Scan for the cell matching the given text and deliver its [x, y] coordinate at center. 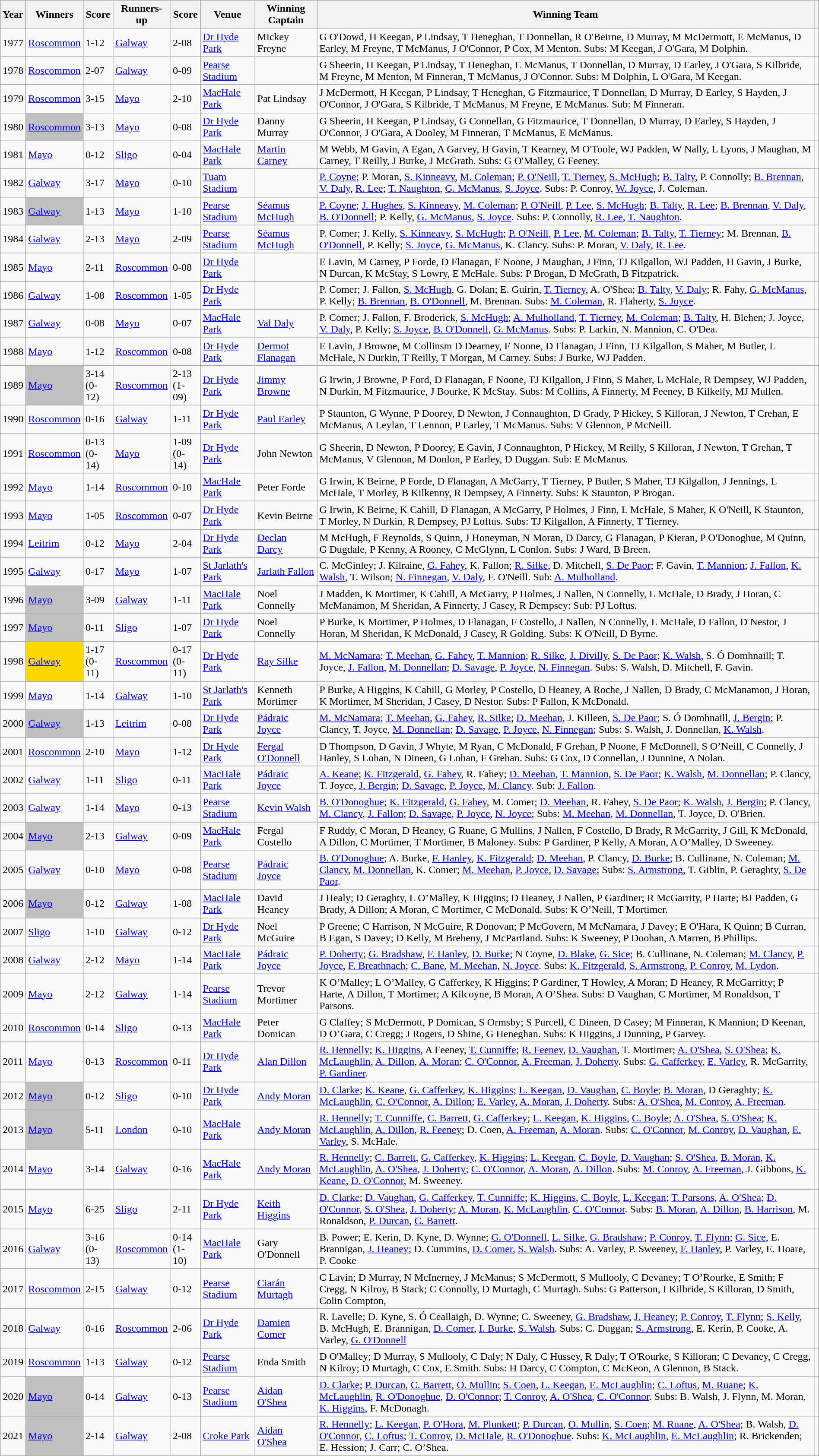
3-14(0-12) [98, 386]
3-14 [98, 1169]
2020 [13, 1396]
3-13 [98, 127]
2000 [13, 724]
1992 [13, 487]
2013 [13, 1130]
1996 [13, 599]
2003 [13, 807]
2016 [13, 1249]
2-06 [185, 1328]
2007 [13, 932]
0-17(0-11) [185, 662]
2021 [13, 1436]
2008 [13, 960]
5-11 [98, 1130]
1991 [13, 453]
3-17 [98, 183]
0-04 [185, 155]
Croke Park [228, 1436]
1999 [13, 695]
6-25 [98, 1209]
Ciarán Murtagh [286, 1288]
Enda Smith [286, 1362]
1994 [13, 543]
2-09 [185, 239]
1995 [13, 572]
Fergal O'Donnell [286, 751]
London [142, 1130]
2011 [13, 1062]
Pat Lindsay [286, 98]
1-09(0-14) [185, 453]
2009 [13, 994]
Paul Earley [286, 420]
3-09 [98, 599]
2015 [13, 1209]
1990 [13, 420]
1989 [13, 386]
Kevin Walsh [286, 807]
0-13(0-14) [98, 453]
Fergal Costello [286, 836]
1980 [13, 127]
Mickey Freyne [286, 42]
Year [13, 15]
0-14(1-10) [185, 1249]
1998 [13, 662]
2-15 [98, 1288]
1986 [13, 295]
John Newton [286, 453]
Noel McGuire [286, 932]
2014 [13, 1169]
Keith Higgins [286, 1209]
1978 [13, 71]
0-17 [98, 572]
2005 [13, 870]
1977 [13, 42]
2017 [13, 1288]
2002 [13, 780]
Danny Murray [286, 127]
David Heaney [286, 904]
1997 [13, 628]
Winning Captain [286, 15]
3-15 [98, 98]
2-04 [185, 543]
Val Daly [286, 323]
1983 [13, 211]
Martin Carney [286, 155]
Winners [54, 15]
Peter Domican [286, 1028]
2004 [13, 836]
2-07 [98, 71]
2018 [13, 1328]
1981 [13, 155]
Jimmy Browne [286, 386]
Declan Darcy [286, 543]
2001 [13, 751]
3-16(0-13) [98, 1249]
Ray Silke [286, 662]
Damien Comer [286, 1328]
1987 [13, 323]
2012 [13, 1096]
Dermot Flanagan [286, 351]
Trevor Mortimer [286, 994]
1988 [13, 351]
Tuam Stadium [228, 183]
1993 [13, 516]
2-13(1-09) [185, 386]
Winning Team [565, 15]
1979 [13, 98]
2019 [13, 1362]
2010 [13, 1028]
2-14 [98, 1436]
Kenneth Mortimer [286, 695]
Runners-up [142, 15]
1-17(0-11) [98, 662]
Venue [228, 15]
Alan Dillon [286, 1062]
1985 [13, 267]
1982 [13, 183]
Gary O'Donnell [286, 1249]
Peter Forde [286, 487]
Kevin Beirne [286, 516]
1984 [13, 239]
2006 [13, 904]
Jarlath Fallon [286, 572]
